Output the (X, Y) coordinate of the center of the cell containing the given text.  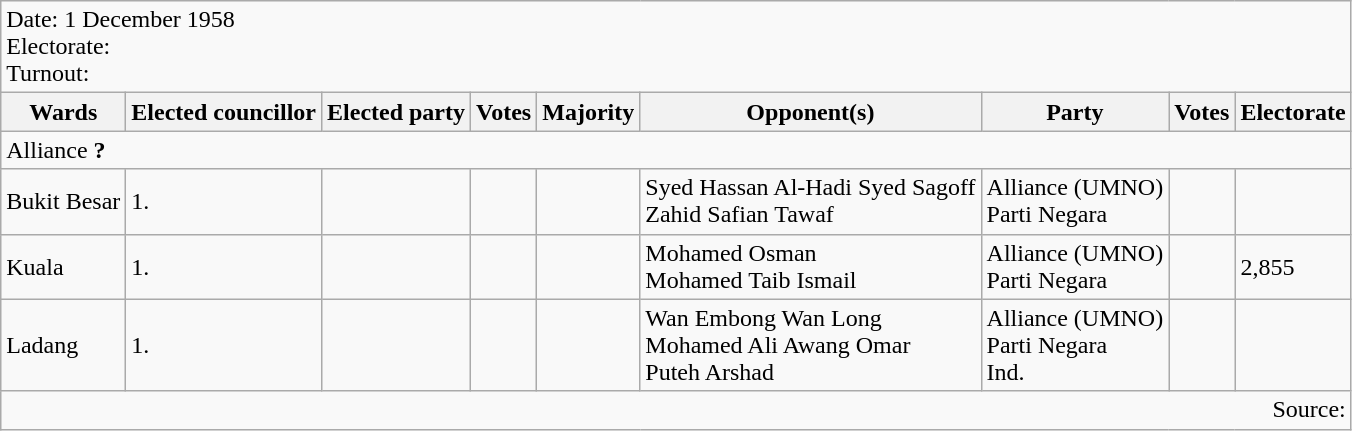
Elected councillor (224, 112)
Date: 1 December 1958Electorate: Turnout: (676, 47)
Wards (64, 112)
Elected party (396, 112)
Mohamed OsmanMohamed Taib Ismail (810, 266)
Opponent(s) (810, 112)
Majority (588, 112)
Syed Hassan Al-Hadi Syed SagoffZahid Safian Tawaf (810, 202)
Source: (676, 410)
Electorate (1293, 112)
Kuala (64, 266)
Alliance (UMNO)Parti NegaraInd. (1075, 345)
2,855 (1293, 266)
Bukit Besar (64, 202)
Wan Embong Wan LongMohamed Ali Awang OmarPuteh Arshad (810, 345)
Alliance ? (676, 150)
Ladang (64, 345)
Party (1075, 112)
